Return the (X, Y) coordinate for the center point of the cell that contains the specified text.  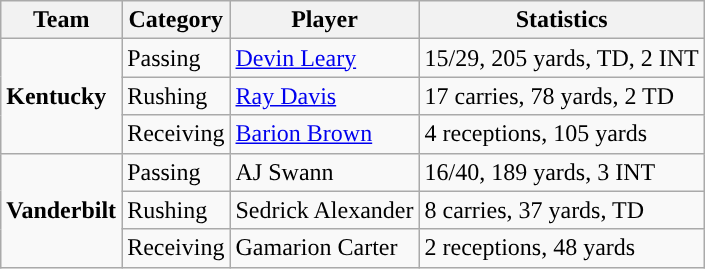
Gamarion Carter (324, 248)
17 carries, 78 yards, 2 TD (562, 96)
16/40, 189 yards, 3 INT (562, 172)
Team (62, 20)
Kentucky (62, 96)
Statistics (562, 20)
8 carries, 37 yards, TD (562, 210)
Barion Brown (324, 134)
Player (324, 20)
Ray Davis (324, 96)
Vanderbilt (62, 210)
Devin Leary (324, 58)
2 receptions, 48 yards (562, 248)
AJ Swann (324, 172)
Category (176, 20)
Sedrick Alexander (324, 210)
15/29, 205 yards, TD, 2 INT (562, 58)
4 receptions, 105 yards (562, 134)
